Determine the [x, y] coordinate at the center of the cell enclosing the given text.  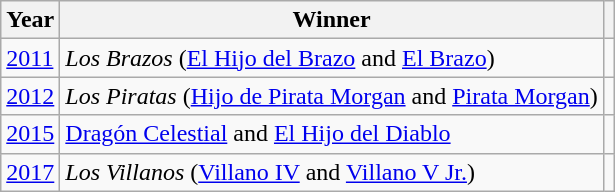
Los Piratas (Hijo de Pirata Morgan and Pirata Morgan) [332, 96]
Los Brazos (El Hijo del Brazo and El Brazo) [332, 58]
Winner [332, 20]
Year [30, 20]
Dragón Celestial and El Hijo del Diablo [332, 134]
2015 [30, 134]
Los Villanos (Villano IV and Villano V Jr.) [332, 172]
2017 [30, 172]
2011 [30, 58]
2012 [30, 96]
